From the cell containing the given text, extract its center point as [x, y] coordinate. 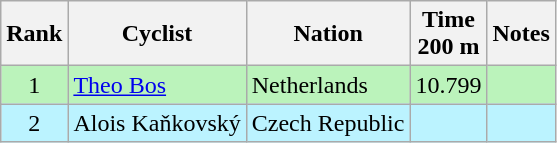
Nation [328, 34]
Notes [521, 34]
Cyclist [157, 34]
10.799 [448, 85]
Rank [34, 34]
2 [34, 123]
Alois Kaňkovský [157, 123]
Netherlands [328, 85]
1 [34, 85]
Czech Republic [328, 123]
Theo Bos [157, 85]
Time200 m [448, 34]
